Scan for the cell matching the given text and deliver its (X, Y) coordinate at center. 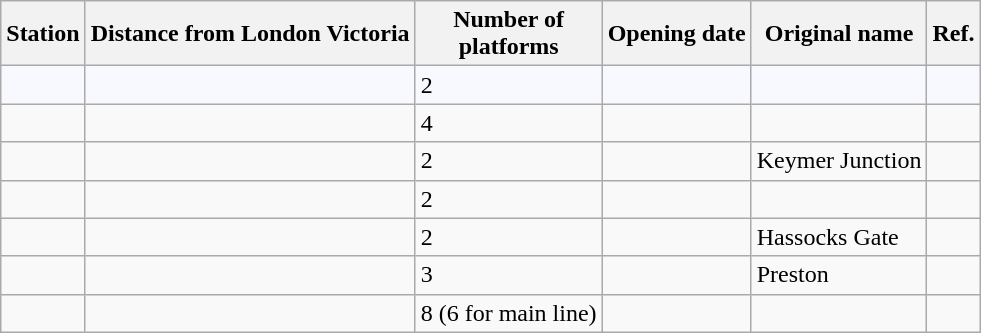
Number of platforms (508, 34)
Opening date (676, 34)
Hassocks Gate (839, 237)
Distance from London Victoria (250, 34)
Ref. (954, 34)
Station (43, 34)
3 (508, 275)
Keymer Junction (839, 161)
8 (6 for main line) (508, 313)
Preston (839, 275)
4 (508, 123)
Original name (839, 34)
